Return (X, Y) of the center of cell containing provided text 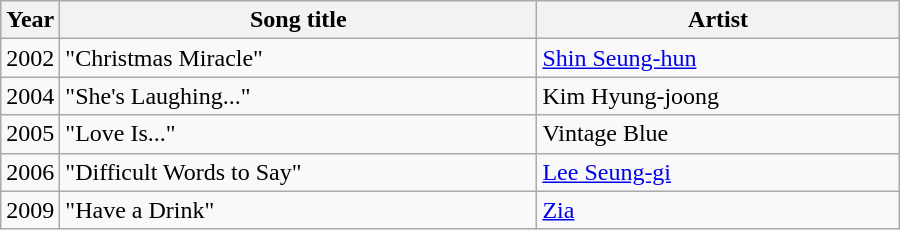
Year (30, 20)
"Have a Drink" (298, 210)
2006 (30, 172)
2004 (30, 96)
"She's Laughing..." (298, 96)
Artist (718, 20)
Lee Seung-gi (718, 172)
Vintage Blue (718, 134)
2002 (30, 58)
"Difficult Words to Say" (298, 172)
"Love Is..." (298, 134)
2005 (30, 134)
2009 (30, 210)
Zia (718, 210)
"Christmas Miracle" (298, 58)
Kim Hyung-joong (718, 96)
Song title (298, 20)
Shin Seung-hun (718, 58)
